Search for the cell housing the specified text and yield its [x, y] center coordinate. 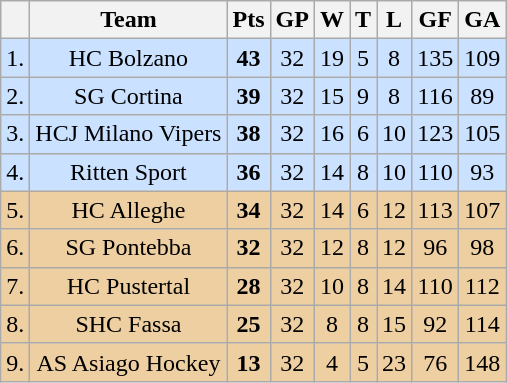
13 [248, 362]
93 [482, 172]
GF [436, 20]
28 [248, 286]
7. [16, 286]
19 [332, 58]
GA [482, 20]
W [332, 20]
T [364, 20]
107 [482, 210]
116 [436, 96]
113 [436, 210]
Pts [248, 20]
123 [436, 134]
8. [16, 324]
GP [292, 20]
34 [248, 210]
89 [482, 96]
HC Pustertal [128, 286]
112 [482, 286]
SG Cortina [128, 96]
HC Bolzano [128, 58]
6. [16, 248]
23 [394, 362]
AS Asiago Hockey [128, 362]
38 [248, 134]
25 [248, 324]
16 [332, 134]
Ritten Sport [128, 172]
SHC Fassa [128, 324]
92 [436, 324]
5. [16, 210]
114 [482, 324]
1. [16, 58]
L [394, 20]
4 [332, 362]
76 [436, 362]
148 [482, 362]
135 [436, 58]
2. [16, 96]
9. [16, 362]
39 [248, 96]
Team [128, 20]
3. [16, 134]
9 [364, 96]
43 [248, 58]
4. [16, 172]
HCJ Milano Vipers [128, 134]
96 [436, 248]
SG Pontebba [128, 248]
HC Alleghe [128, 210]
109 [482, 58]
36 [248, 172]
105 [482, 134]
98 [482, 248]
